For the text-containing cell, return its midpoint in [x, y] coordinate format. 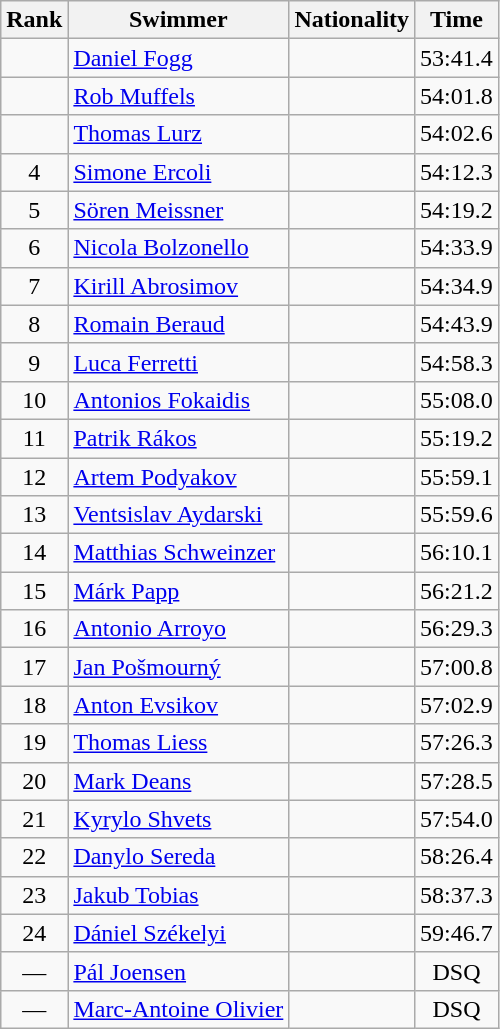
54:33.9 [457, 248]
15 [34, 591]
Thomas Liess [178, 743]
Kyrylo Shvets [178, 819]
11 [34, 438]
55:19.2 [457, 438]
Antonios Fokaidis [178, 400]
10 [34, 400]
Daniel Fogg [178, 58]
24 [34, 933]
Antonio Arroyo [178, 629]
7 [34, 286]
18 [34, 705]
55:08.0 [457, 400]
19 [34, 743]
54:58.3 [457, 362]
54:34.9 [457, 286]
56:10.1 [457, 553]
54:01.8 [457, 96]
Simone Ercoli [178, 172]
Time [457, 20]
Luca Ferretti [178, 362]
16 [34, 629]
Ventsislav Aydarski [178, 515]
53:41.4 [457, 58]
14 [34, 553]
57:02.9 [457, 705]
57:26.3 [457, 743]
59:46.7 [457, 933]
54:02.6 [457, 134]
58:26.4 [457, 857]
Rank [34, 20]
Rob Muffels [178, 96]
Márk Papp [178, 591]
6 [34, 248]
5 [34, 210]
54:19.2 [457, 210]
9 [34, 362]
57:54.0 [457, 819]
Danylo Sereda [178, 857]
57:00.8 [457, 667]
57:28.5 [457, 781]
20 [34, 781]
13 [34, 515]
Nationality [352, 20]
Swimmer [178, 20]
Nicola Bolzonello [178, 248]
Thomas Lurz [178, 134]
Patrik Rákos [178, 438]
Sören Meissner [178, 210]
56:29.3 [457, 629]
Dániel Székelyi [178, 933]
Matthias Schweinzer [178, 553]
56:21.2 [457, 591]
4 [34, 172]
Pál Joensen [178, 971]
Kirill Abrosimov [178, 286]
22 [34, 857]
Mark Deans [178, 781]
23 [34, 895]
17 [34, 667]
55:59.6 [457, 515]
Jan Pošmourný [178, 667]
8 [34, 324]
Jakub Tobias [178, 895]
54:12.3 [457, 172]
21 [34, 819]
Anton Evsikov [178, 705]
58:37.3 [457, 895]
Romain Beraud [178, 324]
Marc-Antoine Olivier [178, 1009]
55:59.1 [457, 477]
12 [34, 477]
54:43.9 [457, 324]
Artem Podyakov [178, 477]
